Return the (x, y) coordinate for the center point of the cell that contains the specified text.  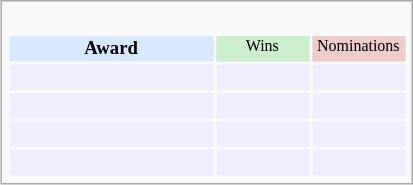
Nominations (358, 50)
Wins (262, 50)
Award (110, 50)
